Search for the cell housing the specified text and yield its (X, Y) center coordinate. 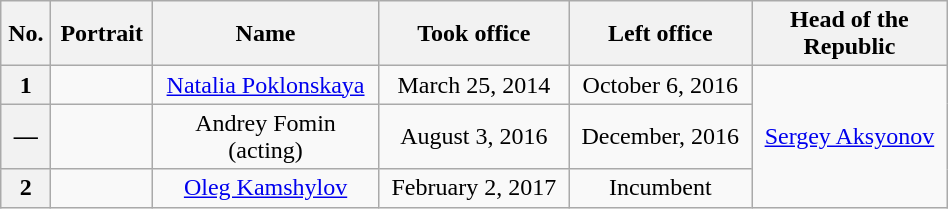
Oleg Kamshylov (265, 188)
Portrait (102, 34)
Left office (660, 34)
— (26, 136)
Name (265, 34)
Head of theRepublic (850, 34)
October 6, 2016 (660, 85)
No. (26, 34)
August 3, 2016 (474, 136)
2 (26, 188)
Took office (474, 34)
Andrey Fomin(acting) (265, 136)
December, 2016 (660, 136)
Sergey Aksyonov (850, 136)
February 2, 2017 (474, 188)
March 25, 2014 (474, 85)
Incumbent (660, 188)
1 (26, 85)
Natalia Poklonskaya (265, 85)
